From the cell containing the given text, extract its center point as (x, y) coordinate. 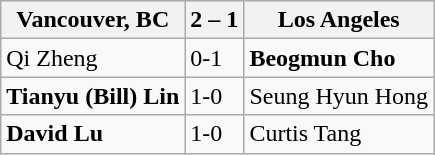
Vancouver, BC (93, 20)
Curtis Tang (339, 134)
Los Angeles (339, 20)
Seung Hyun Hong (339, 96)
2 – 1 (214, 20)
0-1 (214, 58)
David Lu (93, 134)
Qi Zheng (93, 58)
Tianyu (Bill) Lin (93, 96)
Beogmun Cho (339, 58)
